Return the (x, y) coordinate for the center point of the cell that contains the specified text.  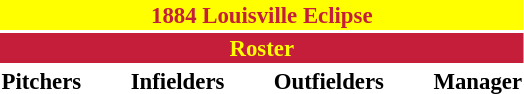
1884 Louisville Eclipse (262, 15)
Roster (262, 48)
